Search for the cell housing the specified text and yield its (x, y) center coordinate. 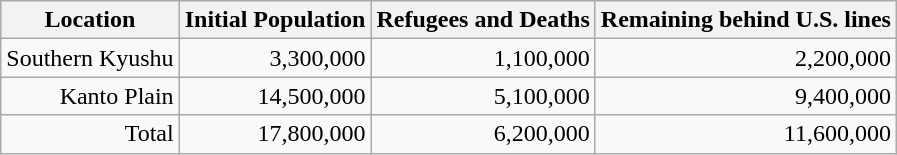
9,400,000 (746, 96)
5,100,000 (483, 96)
17,800,000 (275, 134)
Refugees and Deaths (483, 20)
Total (90, 134)
11,600,000 (746, 134)
1,100,000 (483, 58)
Location (90, 20)
14,500,000 (275, 96)
2,200,000 (746, 58)
Remaining behind U.S. lines (746, 20)
Initial Population (275, 20)
Southern Kyushu (90, 58)
3,300,000 (275, 58)
6,200,000 (483, 134)
Kanto Plain (90, 96)
